Extract the [X, Y] coordinate from the center of the cell holding the provided text.  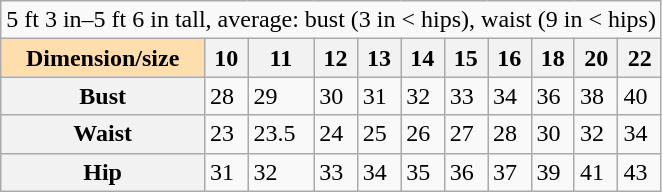
13 [378, 58]
Waist [103, 134]
18 [552, 58]
40 [640, 96]
27 [466, 134]
41 [596, 172]
5 ft 3 in–5 ft 6 in tall, average: bust (3 in < hips), waist (9 in < hips) [332, 20]
35 [422, 172]
37 [510, 172]
26 [422, 134]
29 [281, 96]
12 [336, 58]
39 [552, 172]
43 [640, 172]
15 [466, 58]
11 [281, 58]
20 [596, 58]
25 [378, 134]
23 [226, 134]
23.5 [281, 134]
16 [510, 58]
14 [422, 58]
38 [596, 96]
10 [226, 58]
Bust [103, 96]
24 [336, 134]
22 [640, 58]
Hip [103, 172]
Dimension/size [103, 58]
